From the cell containing the given text, extract its center point as [x, y] coordinate. 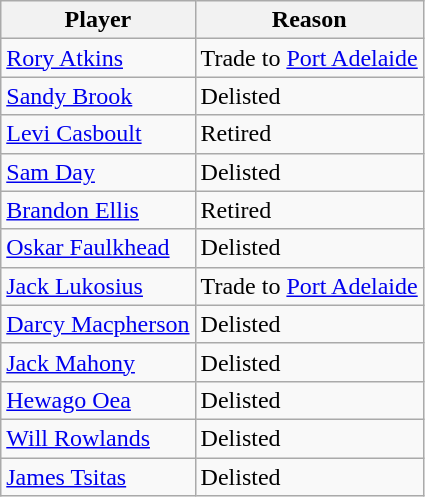
Levi Casboult [98, 134]
James Tsitas [98, 477]
Sandy Brook [98, 96]
Will Rowlands [98, 438]
Reason [309, 20]
Rory Atkins [98, 58]
Hewago Oea [98, 400]
Darcy Macpherson [98, 324]
Jack Lukosius [98, 286]
Brandon Ellis [98, 210]
Player [98, 20]
Sam Day [98, 172]
Jack Mahony [98, 362]
Oskar Faulkhead [98, 248]
